Provide the (x, y) coordinate of the cell's center where the given text is located.  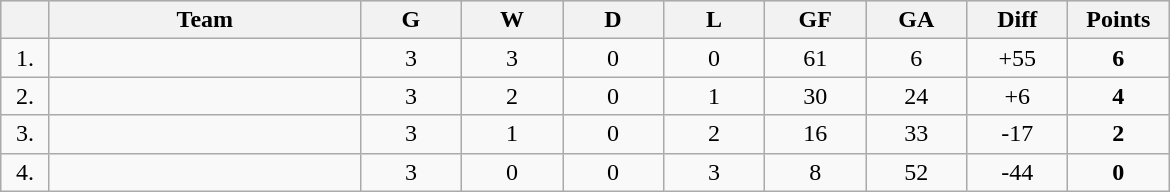
W (512, 20)
1. (26, 58)
8 (816, 172)
D (612, 20)
4. (26, 172)
24 (916, 96)
16 (816, 134)
52 (916, 172)
G (410, 20)
-44 (1018, 172)
+55 (1018, 58)
2. (26, 96)
+6 (1018, 96)
GF (816, 20)
3. (26, 134)
L (714, 20)
Points (1118, 20)
4 (1118, 96)
30 (816, 96)
GA (916, 20)
Team (204, 20)
33 (916, 134)
61 (816, 58)
-17 (1018, 134)
Diff (1018, 20)
